Identify which cell holds the provided text, then report its [X, Y] central coordinate. 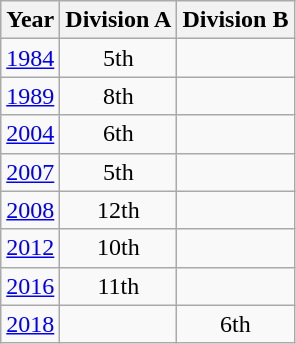
Division A [118, 20]
1989 [30, 96]
2008 [30, 210]
2018 [30, 324]
10th [118, 248]
Year [30, 20]
12th [118, 210]
2012 [30, 248]
2004 [30, 134]
Division B [236, 20]
8th [118, 96]
2016 [30, 286]
2007 [30, 172]
11th [118, 286]
1984 [30, 58]
